Locate the cell with the specified text and output its [x, y] center coordinate. 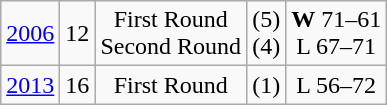
First Round [171, 85]
12 [78, 34]
(5) (4) [266, 34]
16 [78, 85]
L 56–72 [336, 85]
2006 [30, 34]
(1) [266, 85]
W 71–61L 67–71 [336, 34]
2013 [30, 85]
First RoundSecond Round [171, 34]
